Scan for the cell matching the given text and deliver its [X, Y] coordinate at center. 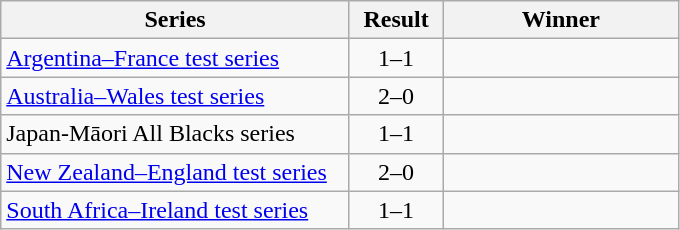
Australia–Wales test series [176, 96]
Winner [561, 20]
New Zealand–England test series [176, 172]
Japan-Māori All Blacks series [176, 134]
South Africa–Ireland test series [176, 210]
Series [176, 20]
Argentina–France test series [176, 58]
Result [396, 20]
